Capture the cell that displays the provided text and extract its [X, Y] central coordinate. 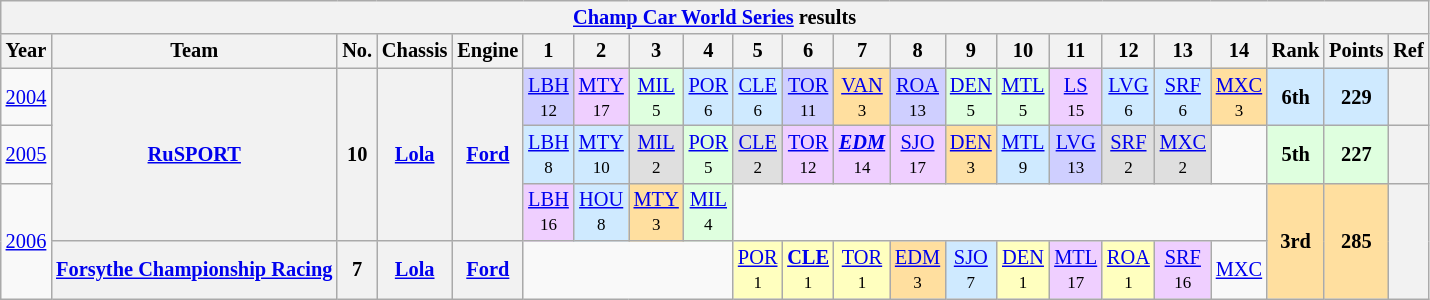
1 [548, 51]
9 [971, 51]
6th [1296, 97]
MTL17 [1076, 270]
DEN1 [1024, 270]
TOR11 [808, 97]
14 [1239, 51]
MIL2 [656, 154]
LVG13 [1076, 154]
EDM3 [918, 270]
Ref [1408, 51]
3 [656, 51]
POR5 [708, 154]
2 [602, 51]
5 [758, 51]
SJO17 [918, 154]
Champ Car World Series results [715, 17]
CLE2 [758, 154]
12 [1128, 51]
POR6 [708, 97]
229 [1356, 97]
6 [808, 51]
Rank [1296, 51]
ROA1 [1128, 270]
3rd [1296, 240]
MXC2 [1183, 154]
Team [194, 51]
LS15 [1076, 97]
CLE6 [758, 97]
MIL5 [656, 97]
Points [1356, 51]
MTL5 [1024, 97]
MTY10 [602, 154]
LBH8 [548, 154]
2004 [26, 97]
SRF6 [1183, 97]
2006 [26, 240]
No. [357, 51]
EDM14 [862, 154]
285 [1356, 240]
TOR1 [862, 270]
5th [1296, 154]
4 [708, 51]
DEN3 [971, 154]
RuSPORT [194, 154]
MXC [1239, 270]
POR1 [758, 270]
Forsythe Championship Racing [194, 270]
CLE1 [808, 270]
8 [918, 51]
VAN3 [862, 97]
SJO7 [971, 270]
11 [1076, 51]
MXC3 [1239, 97]
SRF2 [1128, 154]
227 [1356, 154]
ROA13 [918, 97]
Engine [488, 51]
MTY3 [656, 212]
Year [26, 51]
LBH12 [548, 97]
MTL9 [1024, 154]
HOU8 [602, 212]
MIL4 [708, 212]
TOR12 [808, 154]
MTY17 [602, 97]
LBH16 [548, 212]
13 [1183, 51]
Chassis [414, 51]
DEN5 [971, 97]
2005 [26, 154]
LVG6 [1128, 97]
SRF16 [1183, 270]
